Scan for the cell matching the given text and deliver its [X, Y] coordinate at center. 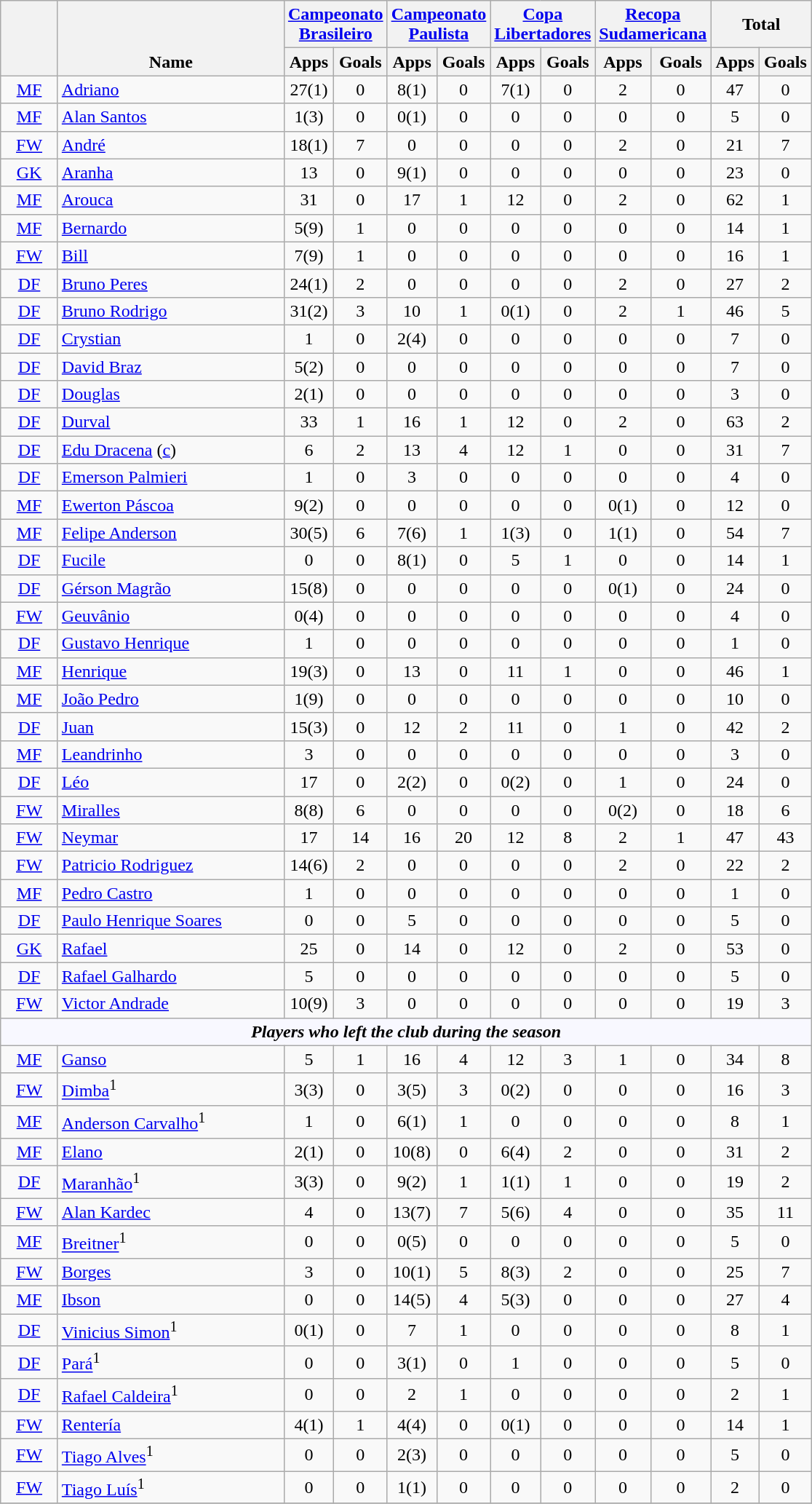
Borges [170, 1272]
Alan Santos [170, 117]
João Pedro [170, 699]
Ibson [170, 1300]
Adriano [170, 90]
7(1) [515, 90]
Miralles [170, 810]
35 [735, 1212]
43 [785, 838]
Emerson Palmieri [170, 478]
10(1) [412, 1272]
5(2) [309, 366]
30(5) [309, 533]
Maranhão1 [170, 1182]
Bruno Rodrigo [170, 311]
7(9) [309, 256]
5(9) [309, 228]
Campeonato Brasileiro [335, 25]
Edu Dracena (c) [170, 450]
Name [170, 38]
Bill [170, 256]
14(5) [412, 1300]
2(4) [412, 339]
15(3) [309, 727]
Pedro Castro [170, 893]
Elano [170, 1152]
Ewerton Páscoa [170, 505]
54 [735, 533]
19(3) [309, 671]
6(1) [412, 1123]
10(9) [309, 1004]
42 [735, 727]
33 [309, 422]
Dimba1 [170, 1089]
Arouca [170, 200]
Crystian [170, 339]
18 [735, 810]
Tiago Alves1 [170, 1454]
2(2) [412, 782]
63 [735, 422]
15(8) [309, 588]
0(5) [412, 1242]
Rentería [170, 1425]
6(4) [515, 1152]
14(6) [309, 866]
Victor Andrade [170, 1004]
Gustavo Henrique [170, 644]
0(4) [309, 616]
2(3) [412, 1454]
Léo [170, 782]
Bruno Peres [170, 283]
Douglas [170, 395]
3(1) [412, 1363]
Juan [170, 727]
Leandrinho [170, 754]
7(6) [412, 533]
Ganso [170, 1059]
Geuvânio [170, 616]
Total [761, 25]
9(1) [412, 173]
Pará1 [170, 1363]
Bernardo [170, 228]
Vinicius Simon1 [170, 1331]
Tiago Luís1 [170, 1488]
Henrique [170, 671]
4(4) [412, 1425]
13(7) [412, 1212]
18(1) [309, 145]
34 [735, 1059]
Rafael Caldeira1 [170, 1395]
4(1) [309, 1425]
24(1) [309, 283]
Recopa Sudamericana [653, 25]
62 [735, 200]
10(8) [412, 1152]
5(6) [515, 1212]
22 [735, 866]
Breitner1 [170, 1242]
Copa Libertadores [543, 25]
Aranha [170, 173]
5(3) [515, 1300]
Anderson Carvalho1 [170, 1123]
31(2) [309, 311]
André [170, 145]
Gérson Magrão [170, 588]
21 [735, 145]
53 [735, 949]
Alan Kardec [170, 1212]
Fucile [170, 561]
Patricio Rodriguez [170, 866]
Players who left the club during the season [406, 1032]
Campeonato Paulista [439, 25]
David Braz [170, 366]
3(5) [412, 1089]
20 [463, 838]
23 [735, 173]
1(9) [309, 699]
Rafael [170, 949]
Neymar [170, 838]
Felipe Anderson [170, 533]
8(8) [309, 810]
8(3) [515, 1272]
27(1) [309, 90]
Rafael Galhardo [170, 976]
Paulo Henrique Soares [170, 921]
Durval [170, 422]
